Identify which cell holds the provided text, then report its [X, Y] central coordinate. 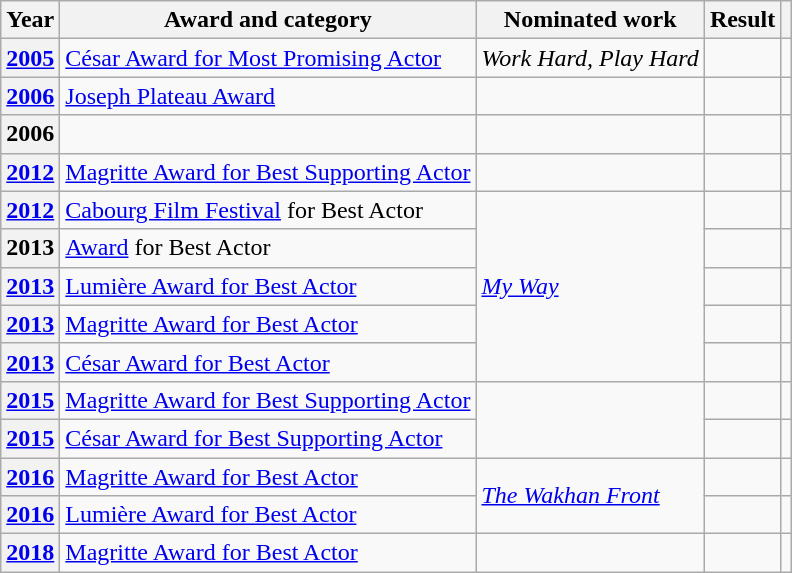
2018 [30, 553]
César Award for Most Promising Actor [268, 58]
Result [742, 20]
2005 [30, 58]
My Way [590, 286]
The Wakhan Front [590, 496]
Cabourg Film Festival for Best Actor [268, 210]
Joseph Plateau Award [268, 96]
Nominated work [590, 20]
César Award for Best Actor [268, 362]
Award and category [268, 20]
Work Hard, Play Hard [590, 58]
Year [30, 20]
Award for Best Actor [268, 248]
César Award for Best Supporting Actor [268, 438]
